Detect which cell encompasses the target text, then output its (X, Y) center coordinate. 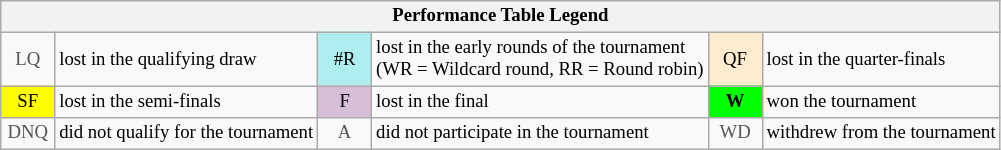
withdrew from the tournament (881, 134)
QF (735, 60)
F (345, 102)
lost in the semi-finals (186, 102)
A (345, 134)
#R (345, 60)
lost in the qualifying draw (186, 60)
SF (28, 102)
won the tournament (881, 102)
lost in the final (540, 102)
WD (735, 134)
W (735, 102)
lost in the quarter-finals (881, 60)
Performance Table Legend (500, 16)
did not qualify for the tournament (186, 134)
LQ (28, 60)
lost in the early rounds of the tournament(WR = Wildcard round, RR = Round robin) (540, 60)
DNQ (28, 134)
did not participate in the tournament (540, 134)
